From the cell containing the given text, extract its center point as [X, Y] coordinate. 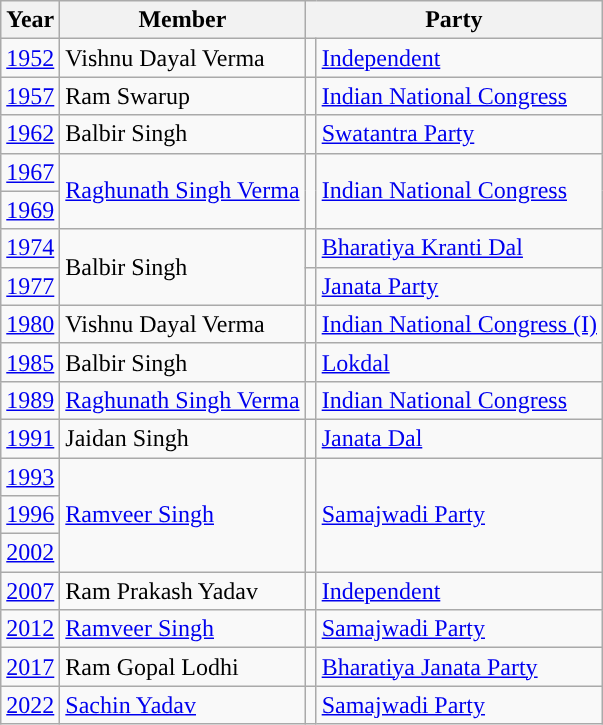
Indian National Congress (I) [459, 324]
1993 [30, 477]
Sachin Yadav [182, 705]
1952 [30, 58]
Swatantra Party [459, 134]
2017 [30, 667]
Bharatiya Kranti Dal [459, 248]
2002 [30, 553]
1957 [30, 96]
1989 [30, 400]
1996 [30, 515]
1967 [30, 172]
Lokdal [459, 362]
1980 [30, 324]
Ram Swarup [182, 96]
1977 [30, 286]
Janata Dal [459, 438]
2007 [30, 591]
Bharatiya Janata Party [459, 667]
Member [182, 20]
1969 [30, 210]
1974 [30, 248]
1985 [30, 362]
Ram Prakash Yadav [182, 591]
Year [30, 20]
Party [454, 20]
2012 [30, 629]
1991 [30, 438]
1962 [30, 134]
Ram Gopal Lodhi [182, 667]
2022 [30, 705]
Jaidan Singh [182, 438]
Janata Party [459, 286]
